For the text-containing cell, return its midpoint in [X, Y] coordinate format. 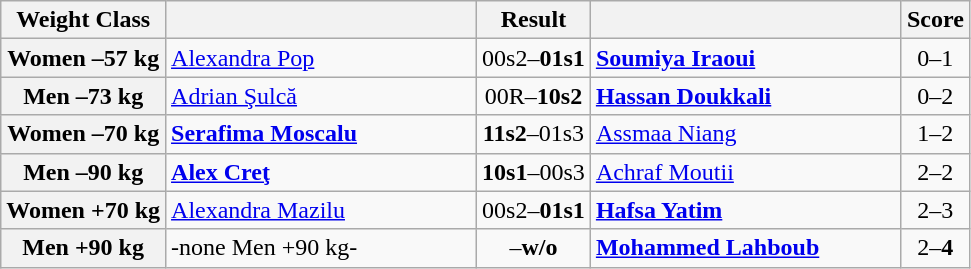
Score [935, 20]
11s2–01s3 [534, 134]
Women +70 kg [84, 210]
-none Men +90 kg- [322, 248]
Alexandra Mazilu [322, 210]
Alexandra Pop [322, 58]
Serafima Moscalu [322, 134]
Assmaa Niang [746, 134]
10s1–00s3 [534, 172]
Alex Creţ [322, 172]
–w/o [534, 248]
0–1 [935, 58]
Soumiya Iraoui [746, 58]
Adrian Şulcă [322, 96]
0–2 [935, 96]
Women –70 kg [84, 134]
Men –73 kg [84, 96]
Hassan Doukkali [746, 96]
00R–10s2 [534, 96]
1–2 [935, 134]
Men +90 kg [84, 248]
Mohammed Lahboub [746, 248]
Weight Class [84, 20]
2–3 [935, 210]
Result [534, 20]
Men –90 kg [84, 172]
2–2 [935, 172]
Women –57 kg [84, 58]
Achraf Moutii [746, 172]
2–4 [935, 248]
Hafsa Yatim [746, 210]
